Pinpoint the cell where the given text exists, returning its (x, y) midpoint coordinate. 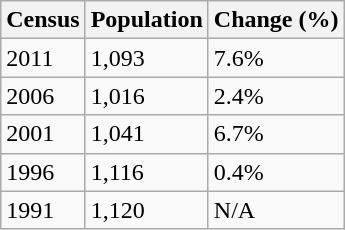
1,116 (146, 172)
Census (43, 20)
6.7% (276, 134)
2.4% (276, 96)
7.6% (276, 58)
Change (%) (276, 20)
2001 (43, 134)
1996 (43, 172)
1,016 (146, 96)
Population (146, 20)
1,041 (146, 134)
N/A (276, 210)
0.4% (276, 172)
1991 (43, 210)
2011 (43, 58)
1,093 (146, 58)
2006 (43, 96)
1,120 (146, 210)
